Return the [X, Y] coordinate for the center point of the cell that contains the specified text.  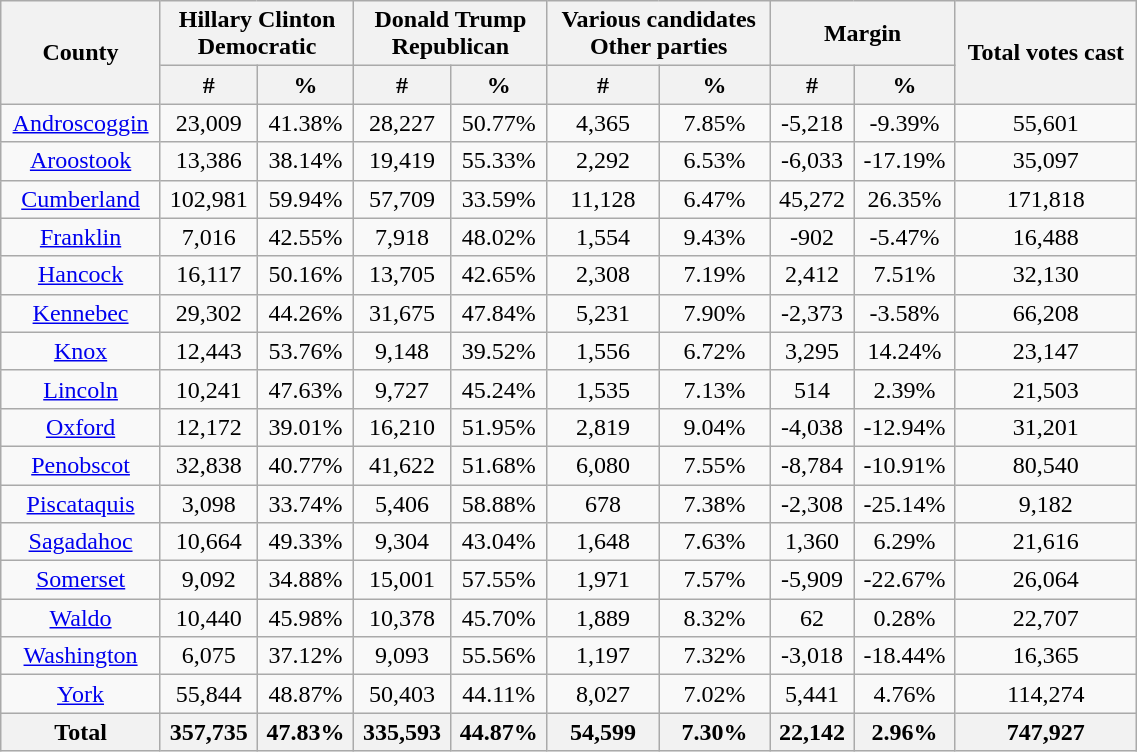
9,092 [208, 580]
6.29% [904, 542]
7.51% [904, 275]
50.16% [306, 275]
42.55% [306, 237]
Lincoln [81, 389]
Total votes cast [1046, 52]
12,443 [208, 351]
Waldo [81, 618]
9,182 [1046, 503]
26.35% [904, 199]
-3,018 [812, 656]
48.87% [306, 694]
13,705 [402, 275]
1,556 [603, 351]
37.12% [306, 656]
102,981 [208, 199]
62 [812, 618]
42.65% [498, 275]
Hillary ClintonDemocratic [256, 34]
10,241 [208, 389]
7.13% [715, 389]
51.68% [498, 465]
Various candidatesOther parties [658, 34]
11,128 [603, 199]
12,172 [208, 427]
9.43% [715, 237]
29,302 [208, 313]
-2,308 [812, 503]
8.32% [715, 618]
Cumberland [81, 199]
Franklin [81, 237]
2.39% [904, 389]
Donald TrumpRepublican [450, 34]
35,097 [1046, 161]
33.74% [306, 503]
-12.94% [904, 427]
1,197 [603, 656]
23,147 [1046, 351]
-5,218 [812, 123]
54,599 [603, 732]
33.59% [498, 199]
-5.47% [904, 237]
15,001 [402, 580]
51.95% [498, 427]
21,503 [1046, 389]
31,201 [1046, 427]
2,308 [603, 275]
2,292 [603, 161]
-3.58% [904, 313]
County [81, 52]
747,927 [1046, 732]
Knox [81, 351]
Total [81, 732]
2,412 [812, 275]
39.52% [498, 351]
1,535 [603, 389]
1,554 [603, 237]
5,406 [402, 503]
39.01% [306, 427]
-6,033 [812, 161]
-9.39% [904, 123]
7,918 [402, 237]
80,540 [1046, 465]
31,675 [402, 313]
1,360 [812, 542]
6.72% [715, 351]
50.77% [498, 123]
16,210 [402, 427]
55,844 [208, 694]
55.56% [498, 656]
9,304 [402, 542]
114,274 [1046, 694]
2,819 [603, 427]
16,488 [1046, 237]
Washington [81, 656]
-18.44% [904, 656]
514 [812, 389]
38.14% [306, 161]
-25.14% [904, 503]
16,365 [1046, 656]
Sagadahoc [81, 542]
-902 [812, 237]
49.33% [306, 542]
335,593 [402, 732]
-2,373 [812, 313]
7.63% [715, 542]
45,272 [812, 199]
-5,909 [812, 580]
171,818 [1046, 199]
44.87% [498, 732]
1,889 [603, 618]
10,664 [208, 542]
47.63% [306, 389]
7.57% [715, 580]
26,064 [1046, 580]
32,838 [208, 465]
22,142 [812, 732]
28,227 [402, 123]
-22.67% [904, 580]
7.85% [715, 123]
32,130 [1046, 275]
19,419 [402, 161]
7.38% [715, 503]
4.76% [904, 694]
6.47% [715, 199]
7.55% [715, 465]
-17.19% [904, 161]
4,365 [603, 123]
66,208 [1046, 313]
9,727 [402, 389]
6,075 [208, 656]
16,117 [208, 275]
23,009 [208, 123]
Margin [862, 34]
678 [603, 503]
357,735 [208, 732]
9.04% [715, 427]
1,648 [603, 542]
-8,784 [812, 465]
59.94% [306, 199]
45.70% [498, 618]
13,386 [208, 161]
6.53% [715, 161]
48.02% [498, 237]
9,148 [402, 351]
-4,038 [812, 427]
Kennebec [81, 313]
Hancock [81, 275]
45.98% [306, 618]
Penobscot [81, 465]
57,709 [402, 199]
5,231 [603, 313]
7,016 [208, 237]
55,601 [1046, 123]
40.77% [306, 465]
Oxford [81, 427]
50,403 [402, 694]
8,027 [603, 694]
22,707 [1046, 618]
9,093 [402, 656]
43.04% [498, 542]
44.26% [306, 313]
7.90% [715, 313]
6,080 [603, 465]
-10.91% [904, 465]
47.83% [306, 732]
58.88% [498, 503]
34.88% [306, 580]
57.55% [498, 580]
7.02% [715, 694]
7.30% [715, 732]
47.84% [498, 313]
1,971 [603, 580]
7.19% [715, 275]
21,616 [1046, 542]
45.24% [498, 389]
3,098 [208, 503]
Piscataquis [81, 503]
10,440 [208, 618]
Aroostook [81, 161]
53.76% [306, 351]
5,441 [812, 694]
2.96% [904, 732]
3,295 [812, 351]
14.24% [904, 351]
41.38% [306, 123]
7.32% [715, 656]
0.28% [904, 618]
10,378 [402, 618]
York [81, 694]
44.11% [498, 694]
41,622 [402, 465]
55.33% [498, 161]
Somerset [81, 580]
Androscoggin [81, 123]
